Output the [x, y] coordinate of the center of the cell containing the given text.  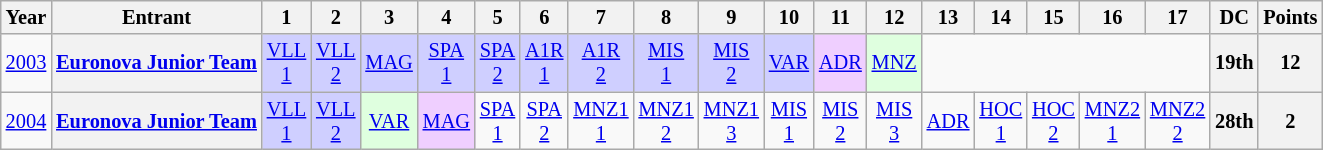
MNZ12 [666, 121]
Entrant [156, 17]
HOC1 [1000, 121]
7 [600, 17]
MNZ22 [1178, 121]
15 [1054, 17]
Year [26, 17]
6 [544, 17]
10 [789, 17]
MNZ21 [1112, 121]
2004 [26, 121]
MNZ [894, 63]
14 [1000, 17]
Points [1290, 17]
A1R1 [544, 63]
1 [286, 17]
DC [1234, 17]
A1R2 [600, 63]
MIS3 [894, 121]
17 [1178, 17]
5 [498, 17]
MNZ11 [600, 121]
4 [446, 17]
28th [1234, 121]
16 [1112, 17]
13 [948, 17]
9 [732, 17]
8 [666, 17]
3 [388, 17]
19th [1234, 63]
MNZ13 [732, 121]
HOC2 [1054, 121]
2003 [26, 63]
11 [840, 17]
